Search for the cell housing the specified text and yield its (X, Y) center coordinate. 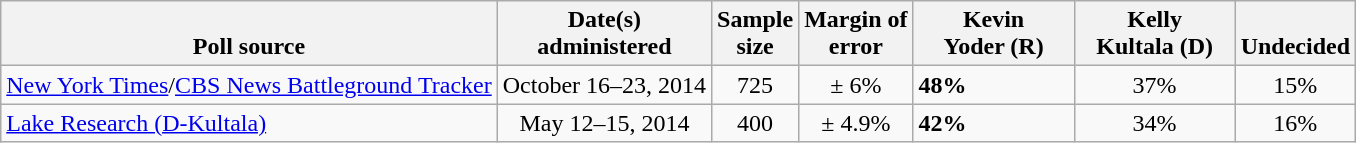
Samplesize (756, 34)
New York Times/CBS News Battleground Tracker (249, 85)
16% (1295, 123)
October 16–23, 2014 (604, 85)
15% (1295, 85)
KellyKultala (D) (1154, 34)
± 6% (856, 85)
48% (994, 85)
37% (1154, 85)
May 12–15, 2014 (604, 123)
400 (756, 123)
725 (756, 85)
Date(s)administered (604, 34)
Poll source (249, 34)
± 4.9% (856, 123)
Lake Research (D-Kultala) (249, 123)
Undecided (1295, 34)
42% (994, 123)
KevinYoder (R) (994, 34)
Margin oferror (856, 34)
34% (1154, 123)
